For the text-containing cell, return its midpoint in (x, y) coordinate format. 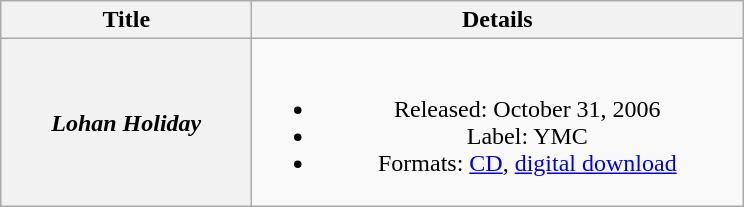
Lohan Holiday (126, 122)
Released: October 31, 2006Label: YMCFormats: CD, digital download (498, 122)
Details (498, 20)
Title (126, 20)
